Find where the given text appears and provide that cell's center as [X, Y] coordinate. 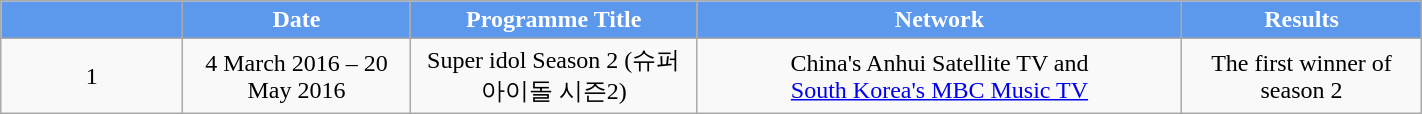
Date [296, 20]
4 March 2016 – 20 May 2016 [296, 76]
The first winner of season 2 [1302, 76]
Super idol Season 2 (슈퍼아이돌 시즌2) [554, 76]
Results [1302, 20]
Network [940, 20]
China's Anhui Satellite TV and South Korea's MBC Music TV [940, 76]
1 [92, 76]
Programme Title [554, 20]
